Extract the (x, y) coordinate from the center of the cell holding the provided text.  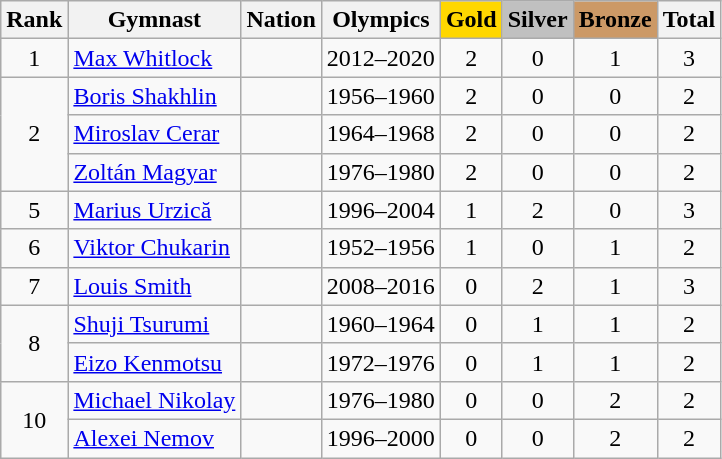
Shuji Tsurumi (154, 324)
10 (34, 419)
Zoltán Magyar (154, 172)
Marius Urzică (154, 210)
1956–1960 (380, 96)
Silver (538, 20)
1952–1956 (380, 248)
1996–2000 (380, 438)
Bronze (615, 20)
Michael Nikolay (154, 400)
2012–2020 (380, 58)
8 (34, 343)
5 (34, 210)
1972–1976 (380, 362)
Louis Smith (154, 286)
Viktor Chukarin (154, 248)
7 (34, 286)
Gold (471, 20)
1964–1968 (380, 134)
2008–2016 (380, 286)
Nation (281, 20)
Rank (34, 20)
1996–2004 (380, 210)
Max Whitlock (154, 58)
1960–1964 (380, 324)
Boris Shakhlin (154, 96)
Alexei Nemov (154, 438)
Miroslav Cerar (154, 134)
Total (689, 20)
6 (34, 248)
Eizo Kenmotsu (154, 362)
Olympics (380, 20)
Gymnast (154, 20)
